Provide the [x, y] coordinate of the cell's center where the given text is located.  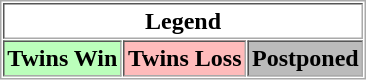
Twins Loss [184, 58]
Legend [183, 21]
Postponed [305, 58]
Twins Win [62, 58]
